Pinpoint the cell where the given text exists, returning its [X, Y] midpoint coordinate. 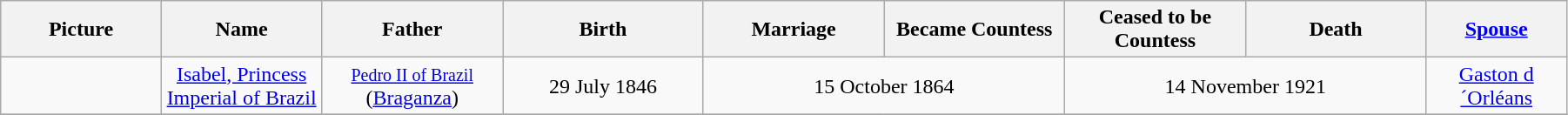
Spouse [1497, 30]
Birth [604, 30]
14 November 1921 [1246, 85]
29 July 1846 [604, 85]
Marriage [794, 30]
Pedro II of Brazil(Braganza) [412, 85]
Ceased to be Countess [1156, 30]
Isabel, Princess Imperial of Brazil [242, 85]
Became Countess [975, 30]
15 October 1864 [884, 85]
Father [412, 30]
Picture [82, 30]
Gaston d´Orléans [1497, 85]
Name [242, 30]
Death [1336, 30]
